Scan for the cell matching the given text and deliver its (X, Y) coordinate at center. 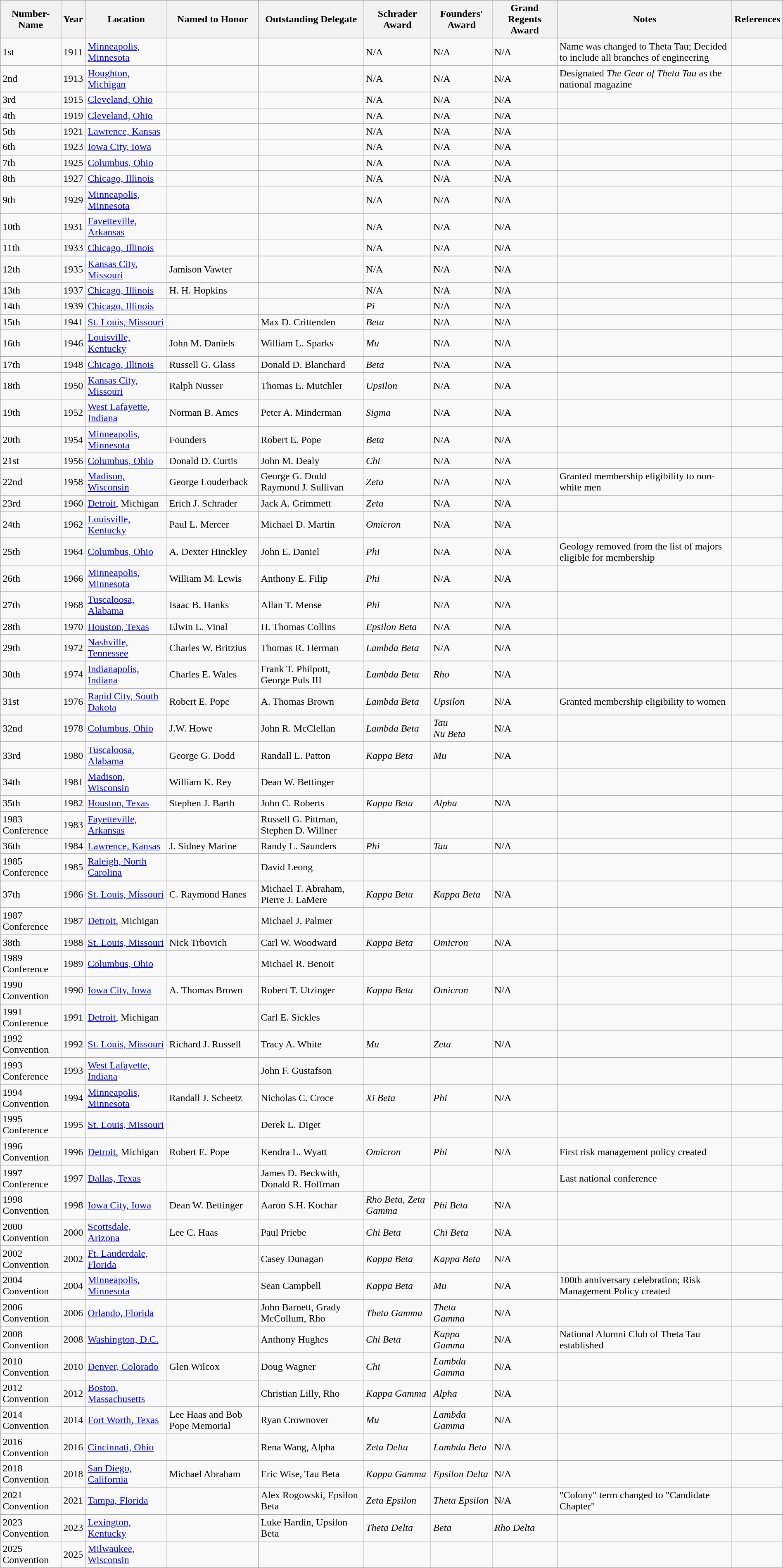
Anthony Hughes (311, 1339)
1990 Convention (31, 990)
2002 Convention (31, 1259)
Charles E. Wales (213, 675)
Richard J. Russell (213, 1045)
1990 (74, 990)
Michael D. Martin (311, 524)
George Louderback (213, 482)
19th (31, 413)
27th (31, 605)
Boston, Massachusetts (126, 1393)
Xi Beta (397, 1098)
1946 (74, 343)
David Leong (311, 867)
1929 (74, 200)
John E. Daniel (311, 552)
Donald D. Curtis (213, 461)
Zeta Epsilon (397, 1501)
1983 (74, 825)
Indianapolis, Indiana (126, 675)
1966 (74, 578)
Tau (462, 846)
A. Dexter Hinckley (213, 552)
Carl E. Sickles (311, 1017)
Granted membership eligibility to non-white men (644, 482)
1985 (74, 867)
John R. McClellan (311, 728)
William K. Rey (213, 782)
21st (31, 461)
Michael T. Abraham, Pierre J. LaMere (311, 894)
Robert T. Utzinger (311, 990)
29th (31, 648)
28th (31, 626)
Rho Beta, Zeta Gamma (397, 1206)
Tracy A. White (311, 1045)
Houghton, Michigan (126, 78)
William M. Lewis (213, 578)
Charles W. Britzius (213, 648)
Cincinnati, Ohio (126, 1447)
8th (31, 178)
Number-Name (31, 19)
George G. DoddRaymond J. Sullivan (311, 482)
18th (31, 386)
Doug Wagner (311, 1367)
Randall J. Scheetz (213, 1098)
Pi (397, 306)
Russell G. Pittman, Stephen D. Willner (311, 825)
Name was changed to Theta Tau; Decided to include all branches of engineering (644, 52)
2004 Convention (31, 1286)
Milwaukee, Wisconsin (126, 1555)
36th (31, 846)
2014 (74, 1420)
Year (74, 19)
1997 Conference (31, 1178)
2023 Convention (31, 1528)
Carl W. Woodward (311, 942)
1995 Conference (31, 1125)
2004 (74, 1286)
Rena Wang, Alpha (311, 1447)
100th anniversary celebration; Risk Management Policy created (644, 1286)
1933 (74, 248)
2025 Convention (31, 1555)
Nicholas C. Croce (311, 1098)
1987 (74, 921)
Outstanding Delegate (311, 19)
H. H. Hopkins (213, 291)
1994 (74, 1098)
1988 (74, 942)
30th (31, 675)
2008 Convention (31, 1339)
1987 Conference (31, 921)
22nd (31, 482)
Notes (644, 19)
Nashville, Tennessee (126, 648)
1968 (74, 605)
2006 (74, 1313)
1923 (74, 147)
"Colony" term changed to "Candidate Chapter" (644, 1501)
1935 (74, 269)
Rapid City, South Dakota (126, 702)
1996 Convention (31, 1152)
38th (31, 942)
2012 Convention (31, 1393)
13th (31, 291)
1992 Convention (31, 1045)
4th (31, 116)
1962 (74, 524)
Paul Priebe (311, 1232)
2025 (74, 1555)
Eric Wise, Tau Beta (311, 1474)
Jack A. Grimmett (311, 503)
Luke Hardin, Upsilon Beta (311, 1528)
William L. Sparks (311, 343)
H. Thomas Collins (311, 626)
2016 Convention (31, 1447)
1948 (74, 365)
35th (31, 803)
J. Sidney Marine (213, 846)
Allan T. Mense (311, 605)
Elwin L. Vinal (213, 626)
1954 (74, 439)
1911 (74, 52)
San Diego, California (126, 1474)
2nd (31, 78)
1981 (74, 782)
37th (31, 894)
1958 (74, 482)
1st (31, 52)
Lee C. Haas (213, 1232)
1960 (74, 503)
1993 Conference (31, 1071)
First risk management policy created (644, 1152)
Raleigh, North Carolina (126, 867)
TauNu Beta (462, 728)
1991 Conference (31, 1017)
Glen Wilcox (213, 1367)
2023 (74, 1528)
1931 (74, 226)
1997 (74, 1178)
1964 (74, 552)
1984 (74, 846)
Alex Rogowski, Epsilon Beta (311, 1501)
1998 (74, 1206)
References (757, 19)
1985 Conference (31, 867)
John F. Gustafson (311, 1071)
1998 Convention (31, 1206)
Sigma (397, 413)
1974 (74, 675)
Ralph Nusser (213, 386)
Designated The Gear of Theta Tau as the national magazine (644, 78)
2021 (74, 1501)
2008 (74, 1339)
J.W. Howe (213, 728)
1937 (74, 291)
Ryan Crownover (311, 1420)
Washington, D.C. (126, 1339)
Kendra L. Wyatt (311, 1152)
1994 Convention (31, 1098)
Geology removed from the list of majors eligible for membership (644, 552)
1927 (74, 178)
2012 (74, 1393)
32nd (31, 728)
Tampa, Florida (126, 1501)
1978 (74, 728)
Donald D. Blanchard (311, 365)
Stephen J. Barth (213, 803)
17th (31, 365)
2021 Convention (31, 1501)
1919 (74, 116)
Scottsdale, Arizona (126, 1232)
25th (31, 552)
Peter A. Minderman (311, 413)
1970 (74, 626)
John M. Dealy (311, 461)
23rd (31, 503)
12th (31, 269)
Theta Epsilon (462, 1501)
Lexington, Kentucky (126, 1528)
John C. Roberts (311, 803)
Rho Delta (524, 1528)
Grand Regents Award (524, 19)
Orlando, Florida (126, 1313)
Jamison Vawter (213, 269)
1982 (74, 803)
1989 (74, 964)
John M. Daniels (213, 343)
James D. Beckwith, Donald R. Hoffman (311, 1178)
Rho (462, 675)
1921 (74, 131)
1992 (74, 1045)
C. Raymond Hanes (213, 894)
Last national conference (644, 1178)
Lee Haas and Bob Pope Memorial (213, 1420)
Nick Trbovich (213, 942)
5th (31, 131)
Isaac B. Hanks (213, 605)
Max D. Crittenden (311, 322)
33rd (31, 756)
Ft. Lauderdale, Florida (126, 1259)
1913 (74, 78)
3rd (31, 100)
2010 (74, 1367)
Epsilon Delta (462, 1474)
Casey Dunagan (311, 1259)
34th (31, 782)
2016 (74, 1447)
14th (31, 306)
Zeta Delta (397, 1447)
2006 Convention (31, 1313)
National Alumni Club of Theta Tau established (644, 1339)
2000 (74, 1232)
Thomas E. Mutchler (311, 386)
Erich J. Schrader (213, 503)
John Barnett, Grady McCollum, Rho (311, 1313)
2010 Convention (31, 1367)
2014 Convention (31, 1420)
1983 Conference (31, 825)
1976 (74, 702)
Michael J. Palmer (311, 921)
Derek L. Diget (311, 1125)
16th (31, 343)
11th (31, 248)
Granted membership eligibility to women (644, 702)
Paul L. Mercer (213, 524)
2000 Convention (31, 1232)
Theta Delta (397, 1528)
Named to Honor (213, 19)
1952 (74, 413)
Michael Abraham (213, 1474)
26th (31, 578)
Anthony E. Filip (311, 578)
Randall L. Patton (311, 756)
George G. Dodd (213, 756)
15th (31, 322)
2018 Convention (31, 1474)
Phi Beta (462, 1206)
Frank T. Philpott, George Puls III (311, 675)
1956 (74, 461)
1939 (74, 306)
1950 (74, 386)
7th (31, 163)
31st (31, 702)
Location (126, 19)
24th (31, 524)
Founders (213, 439)
2002 (74, 1259)
Fort Worth, Texas (126, 1420)
1915 (74, 100)
Denver, Colorado (126, 1367)
6th (31, 147)
1980 (74, 756)
2018 (74, 1474)
Randy L. Saunders (311, 846)
1989 Conference (31, 964)
1925 (74, 163)
Sean Campbell (311, 1286)
Christian Lilly, Rho (311, 1393)
1995 (74, 1125)
Thomas R. Herman (311, 648)
Aaron S.H. Kochar (311, 1206)
1941 (74, 322)
1986 (74, 894)
Dallas, Texas (126, 1178)
1972 (74, 648)
9th (31, 200)
Founders' Award (462, 19)
1996 (74, 1152)
20th (31, 439)
10th (31, 226)
Schrader Award (397, 19)
Russell G. Glass (213, 365)
Norman B. Ames (213, 413)
1991 (74, 1017)
Epsilon Beta (397, 626)
Michael R. Benoit (311, 964)
1993 (74, 1071)
